From the cell containing the given text, extract its center point as [x, y] coordinate. 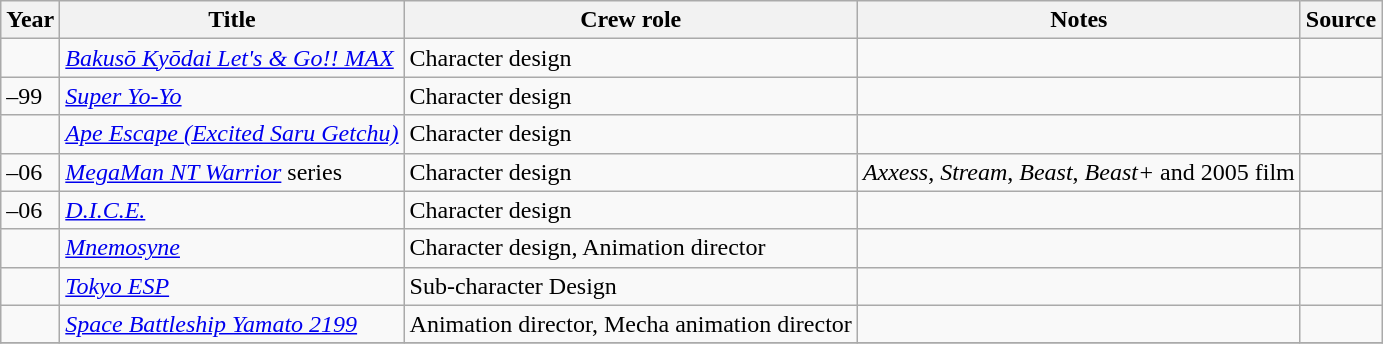
–99 [30, 96]
Character design, Animation director [630, 248]
Title [232, 20]
Tokyo ESP [232, 286]
Ape Escape (Excited Saru Getchu) [232, 134]
Super Yo-Yo [232, 96]
Notes [1078, 20]
Crew role [630, 20]
Year [30, 20]
Axxess, Stream, Beast, Beast+ and 2005 film [1078, 172]
D.I.C.E. [232, 210]
Bakusō Kyōdai Let's & Go!! MAX [232, 58]
Source [1340, 20]
MegaMan NT Warrior series [232, 172]
Space Battleship Yamato 2199 [232, 324]
Mnemosyne [232, 248]
Sub-character Design [630, 286]
Animation director, Mecha animation director [630, 324]
